Pinpoint the cell where the given text exists, returning its (x, y) midpoint coordinate. 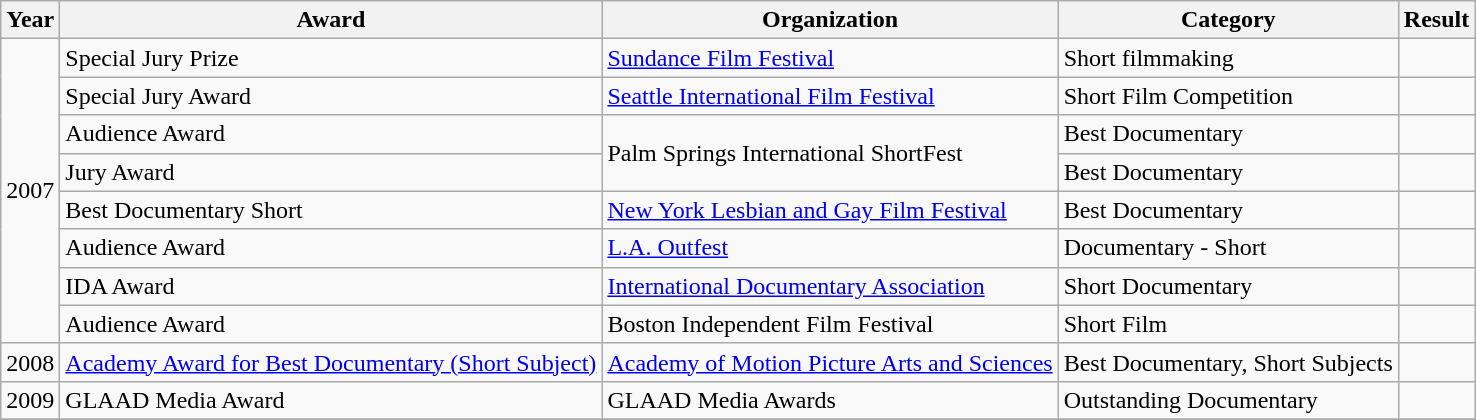
Seattle International Film Festival (830, 96)
Academy of Motion Picture Arts and Sciences (830, 362)
Short Documentary (1228, 286)
Special Jury Award (331, 96)
Short Film Competition (1228, 96)
Sundance Film Festival (830, 58)
Outstanding Documentary (1228, 400)
Category (1228, 20)
Short filmmaking (1228, 58)
IDA Award (331, 286)
L.A. Outfest (830, 248)
GLAAD Media Award (331, 400)
Documentary - Short (1228, 248)
GLAAD Media Awards (830, 400)
2007 (30, 191)
Best Documentary, Short Subjects (1228, 362)
Academy Award for Best Documentary (Short Subject) (331, 362)
Best Documentary Short (331, 210)
Result (1436, 20)
International Documentary Association (830, 286)
Award (331, 20)
Jury Award (331, 172)
Year (30, 20)
New York Lesbian and Gay Film Festival (830, 210)
Special Jury Prize (331, 58)
2008 (30, 362)
2009 (30, 400)
Boston Independent Film Festival (830, 324)
Palm Springs International ShortFest (830, 153)
Short Film (1228, 324)
Organization (830, 20)
